Determine the [X, Y] coordinate at the center of the cell enclosing the given text.  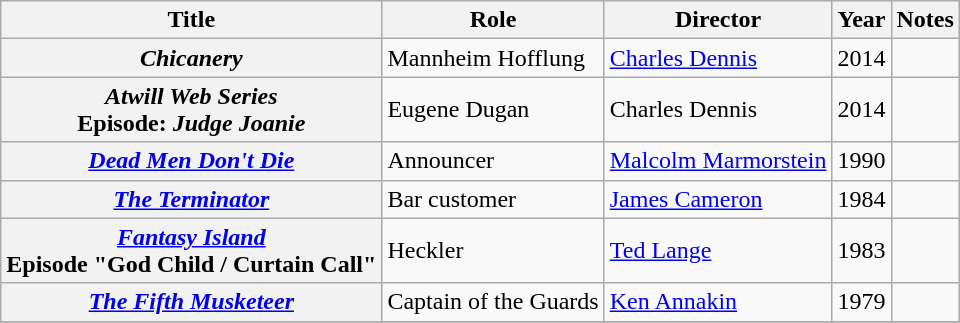
Notes [925, 20]
The Fifth Musketeer [192, 302]
Director [718, 20]
Eugene Dugan [493, 110]
Bar customer [493, 199]
Captain of the Guards [493, 302]
Mannheim Hofflung [493, 58]
Title [192, 20]
The Terminator [192, 199]
1979 [862, 302]
Chicanery [192, 58]
Fantasy IslandEpisode "God Child / Curtain Call" [192, 250]
Heckler [493, 250]
James Cameron [718, 199]
1984 [862, 199]
Atwill Web SeriesEpisode: Judge Joanie [192, 110]
Year [862, 20]
1983 [862, 250]
1990 [862, 161]
Dead Men Don't Die [192, 161]
Ted Lange [718, 250]
Ken Annakin [718, 302]
Malcolm Marmorstein [718, 161]
Role [493, 20]
Announcer [493, 161]
